Capture the cell that displays the provided text and extract its [x, y] central coordinate. 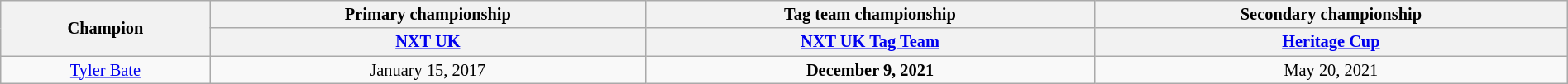
Heritage Cup [1331, 42]
NXT UK Tag Team [870, 42]
NXT UK [428, 42]
Tyler Bate [106, 70]
Secondary championship [1331, 14]
December 9, 2021 [870, 70]
Champion [106, 28]
Primary championship [428, 14]
January 15, 2017 [428, 70]
May 20, 2021 [1331, 70]
Tag team championship [870, 14]
